Scan for the cell matching the given text and deliver its [x, y] coordinate at center. 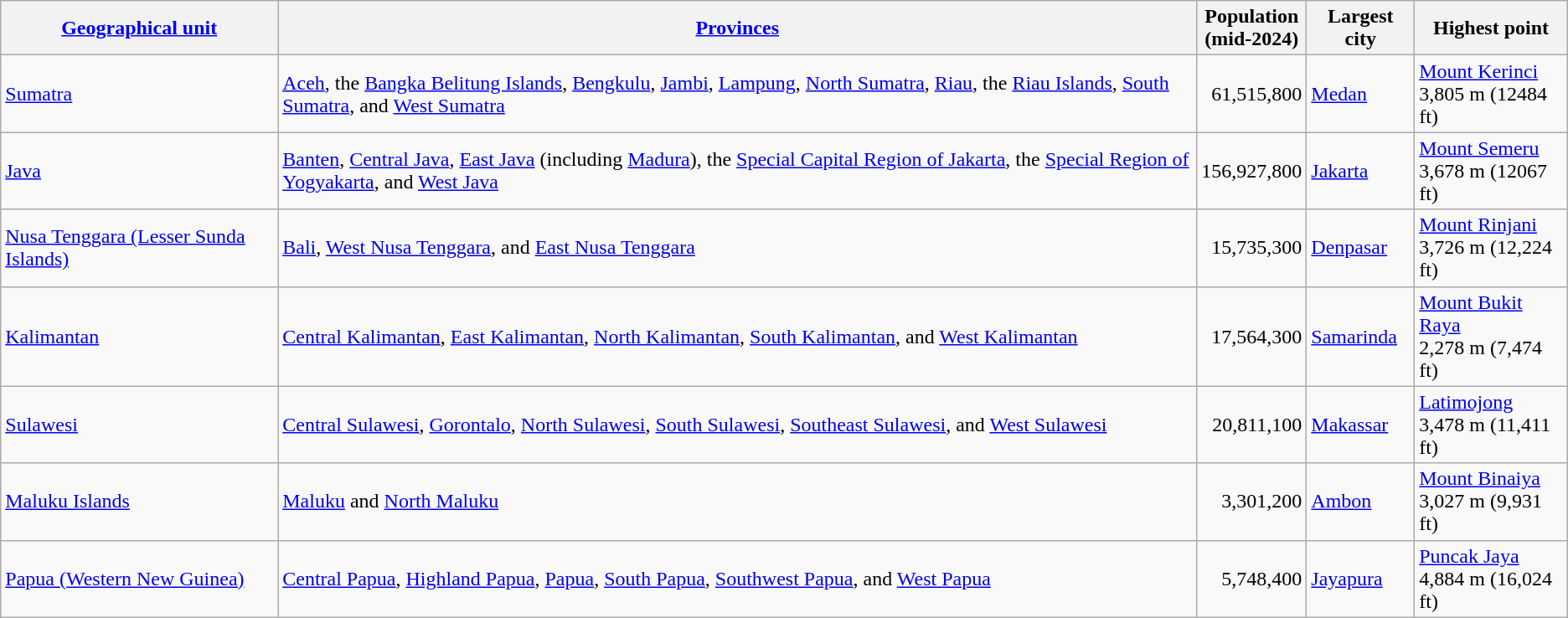
Mount Bukit Raya2,278 m (7,474 ft) [1491, 337]
Mount Semeru3,678 m (12067 ft) [1491, 171]
Geographical unit [139, 28]
Banten, Central Java, East Java (including Madura), the Special Capital Region of Jakarta, the Special Region of Yogyakarta, and West Java [737, 171]
Maluku Islands [139, 502]
Jayapura [1360, 579]
Largest city [1360, 28]
Latimojong3,478 m (11,411 ft) [1491, 425]
Central Papua, Highland Papua, Papua, South Papua, Southwest Papua, and West Papua [737, 579]
Java [139, 171]
Papua (Western New Guinea) [139, 579]
Provinces [737, 28]
Bali, West Nusa Tenggara, and East Nusa Tenggara [737, 248]
Ambon [1360, 502]
Mount Kerinci3,805 m (12484 ft) [1491, 94]
17,564,300 [1251, 337]
15,735,300 [1251, 248]
Central Sulawesi, Gorontalo, North Sulawesi, South Sulawesi, Southeast Sulawesi, and West Sulawesi [737, 425]
Puncak Jaya4,884 m (16,024 ft) [1491, 579]
Makassar [1360, 425]
Jakarta [1360, 171]
Sumatra [139, 94]
20,811,100 [1251, 425]
Mount Binaiya3,027 m (9,931 ft) [1491, 502]
Kalimantan [139, 337]
Central Kalimantan, East Kalimantan, North Kalimantan, South Kalimantan, and West Kalimantan [737, 337]
61,515,800 [1251, 94]
Highest point [1491, 28]
Samarinda [1360, 337]
Nusa Tenggara (Lesser Sunda Islands) [139, 248]
Population(mid-2024) [1251, 28]
3,301,200 [1251, 502]
Mount Rinjani3,726 m (12,224 ft) [1491, 248]
Denpasar [1360, 248]
Sulawesi [139, 425]
Medan [1360, 94]
Aceh, the Bangka Belitung Islands, Bengkulu, Jambi, Lampung, North Sumatra, Riau, the Riau Islands, South Sumatra, and West Sumatra [737, 94]
Maluku and North Maluku [737, 502]
5,748,400 [1251, 579]
156,927,800 [1251, 171]
